Capture the cell that displays the provided text and extract its [X, Y] central coordinate. 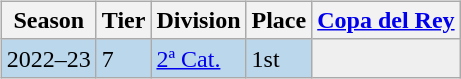
Tier [124, 20]
Place [279, 20]
7 [124, 58]
Division [198, 20]
Season [48, 20]
1st [279, 58]
2ª Cat. [198, 58]
Copa del Rey [386, 20]
2022–23 [48, 58]
